Capture the cell that displays the provided text and extract its [X, Y] central coordinate. 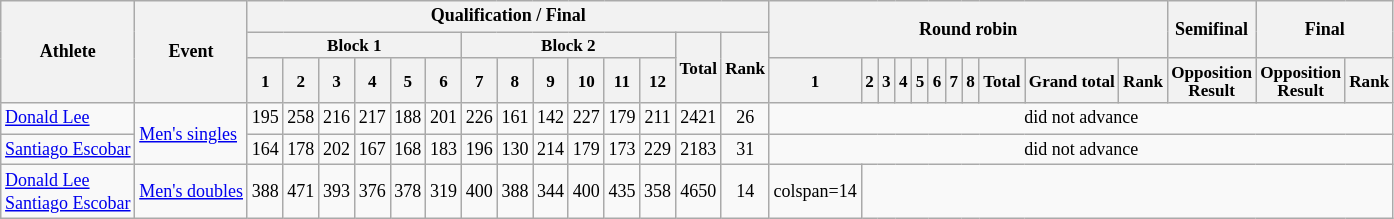
Grand total [1072, 80]
10 [586, 80]
183 [444, 150]
Santiago Escobar [68, 150]
11 [622, 80]
344 [551, 192]
2183 [698, 150]
Athlete [68, 52]
358 [658, 192]
201 [444, 118]
161 [515, 118]
9 [551, 80]
130 [515, 150]
393 [337, 192]
4650 [698, 192]
227 [586, 118]
258 [301, 118]
188 [408, 118]
196 [479, 150]
colspan=14 [815, 192]
211 [658, 118]
Final [1324, 30]
435 [622, 192]
14 [745, 192]
Men's doubles [191, 192]
2421 [698, 118]
217 [372, 118]
Round robin [968, 30]
319 [444, 192]
216 [337, 118]
229 [658, 150]
12 [658, 80]
Semifinal [1212, 30]
167 [372, 150]
142 [551, 118]
Men's singles [191, 134]
214 [551, 150]
Qualification / Final [508, 16]
Block 1 [354, 45]
471 [301, 192]
202 [337, 150]
226 [479, 118]
26 [745, 118]
173 [622, 150]
378 [408, 192]
Donald LeeSantiago Escobar [68, 192]
Event [191, 52]
Block 2 [568, 45]
195 [265, 118]
164 [265, 150]
178 [301, 150]
376 [372, 192]
31 [745, 150]
168 [408, 150]
Donald Lee [68, 118]
